For the text-containing cell, return its midpoint in (X, Y) coordinate format. 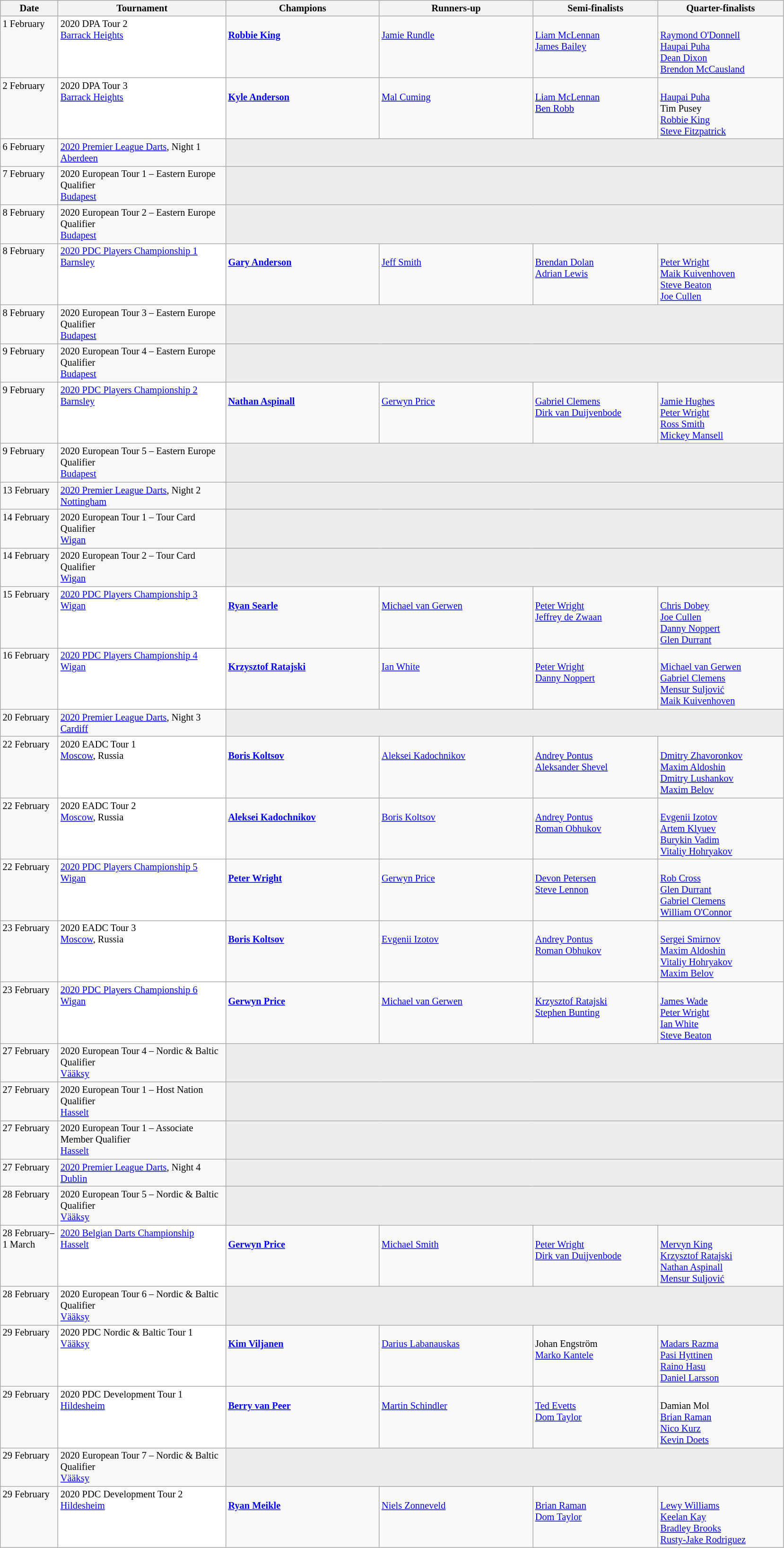
2020 PDC Development Tour 2 Hildesheim (142, 1517)
2020 European Tour 1 – Eastern Europe Qualifier Budapest (142, 185)
2020 European Tour 5 – Eastern Europe Qualifier Budapest (142, 463)
2020 Premier League Darts, Night 1 Aberdeen (142, 152)
2020 EADC Tour 2Moscow, Russia (142, 828)
Andrey Pontus Aleksander Shevel (596, 767)
Peter Wright (303, 890)
Liam McLennan Ben Robb (596, 108)
Haupai Puha Tim Pusey Robbie King Steve Fitzpatrick (721, 108)
Peter Wright Jeffrey de Zwaan (596, 617)
Kim Viljanen (303, 1355)
2020 DPA Tour 3 Barrack Heights (142, 108)
Evgenii Izotov Artem Klyuev Burykin Vadim Vitaliy Hohryakov (721, 828)
Liam McLennan James Bailey (596, 47)
2020 PDC Nordic & Baltic Tour 1 Vääksy (142, 1355)
2020 European Tour 4 – Nordic & Baltic Qualifier Vääksy (142, 1063)
Dmitry Zhavoronkov Maxim Aldoshin Dmitry Lushankov Maxim Belov (721, 767)
2020 Belgian Darts Championship Hasselt (142, 1256)
7 February (29, 185)
Lewy Williams Keelan Kay Bradley Brooks Rusty-Jake Rodriguez (721, 1517)
Peter Wright Maik Kuivenhoven Steve Beaton Joe Cullen (721, 274)
2020 Premier League Darts, Night 4 Dublin (142, 1173)
Robbie King (303, 47)
Sergei Smirnov Maxim Aldoshin Vitaliy Hohryakov Maxim Belov (721, 951)
2020 European Tour 4 – Eastern Europe Qualifier Budapest (142, 363)
2020 PDC Players Championship 3 Wigan (142, 617)
Damian Mol Brian Raman Nico Kurz Kevin Doets (721, 1417)
James Wade Peter Wright Ian White Steve Beaton (721, 1012)
2020 European Tour 2 – Tour Card Qualifier Wigan (142, 567)
Madars Razma Pasi Hyttinen Raino Hasu Daniel Larsson (721, 1355)
Mal Cuming (456, 108)
Berry van Peer (303, 1417)
Martin Schindler (456, 1417)
Ryan Meikle (303, 1517)
Michael van Gerwen Gabriel Clemens Mensur Suljović Maik Kuivenhoven (721, 678)
Gary Anderson (303, 274)
Ian White (456, 678)
20 February (29, 723)
Semi-finalists (596, 8)
2020 European Tour 6 – Nordic & Baltic Qualifier Vääksy (142, 1306)
1 February (29, 47)
Runners-up (456, 8)
2 February (29, 108)
Nathan Aspinall (303, 413)
2020 PDC Players Championship 5 Wigan (142, 890)
2020 European Tour 3 – Eastern Europe Qualifier Budapest (142, 324)
Devon Petersen Steve Lennon (596, 890)
2020 European Tour 7 – Nordic & Baltic Qualifier Vääksy (142, 1467)
Chris Dobey Joe Cullen Danny Noppert Glen Durrant (721, 617)
2020 European Tour 5 – Nordic & Baltic Qualifier Vääksy (142, 1205)
2020 EADC Tour 1Moscow, Russia (142, 767)
2020 PDC Players Championship 2 Barnsley (142, 413)
Rob Cross Glen Durrant Gabriel Clemens William O'Connor (721, 890)
Mervyn King Krzysztof Ratajski Nathan Aspinall Mensur Suljović (721, 1256)
2020 PDC Players Championship 4 Wigan (142, 678)
2020 European Tour 1 – Tour Card Qualifier Wigan (142, 528)
Ted Evetts Dom Taylor (596, 1417)
Peter Wright Dirk van Duijvenbode (596, 1256)
15 February (29, 617)
Michael Smith (456, 1256)
Champions (303, 8)
Krzysztof Ratajski Stephen Bunting (596, 1012)
2020 PDC Players Championship 1 Barnsley (142, 274)
2020 EADC Tour 3Moscow, Russia (142, 951)
Tournament (142, 8)
2020 Premier League Darts, Night 2 Nottingham (142, 496)
2020 European Tour 1 – Host Nation Qualifier Hasselt (142, 1101)
Ryan Searle (303, 617)
Quarter-finalists (721, 8)
2020 European Tour 1 – Associate Member Qualifier Hasselt (142, 1140)
2020 European Tour 2 – Eastern Europe Qualifier Budapest (142, 224)
2020 DPA Tour 2 Barrack Heights (142, 47)
Gabriel Clemens Dirk van Duijvenbode (596, 413)
Jeff Smith (456, 274)
Jamie Hughes Peter Wright Ross Smith Mickey Mansell (721, 413)
16 February (29, 678)
Peter Wright Danny Noppert (596, 678)
2020 PDC Development Tour 1 Hildesheim (142, 1417)
2020 Premier League Darts, Night 3 Cardiff (142, 723)
Niels Zonneveld (456, 1517)
Jamie Rundle (456, 47)
Brian Raman Dom Taylor (596, 1517)
28 February–1 March (29, 1256)
Darius Labanauskas (456, 1355)
Johan Engström Marko Kantele (596, 1355)
Kyle Anderson (303, 108)
2020 PDC Players Championship 6 Wigan (142, 1012)
6 February (29, 152)
Brendan Dolan Adrian Lewis (596, 274)
13 February (29, 496)
Krzysztof Ratajski (303, 678)
Date (29, 8)
Evgenii Izotov (456, 951)
Raymond O'Donnell Haupai Puha Dean Dixon Brendon McCausland (721, 47)
